Return (X, Y) of the center of cell containing provided text 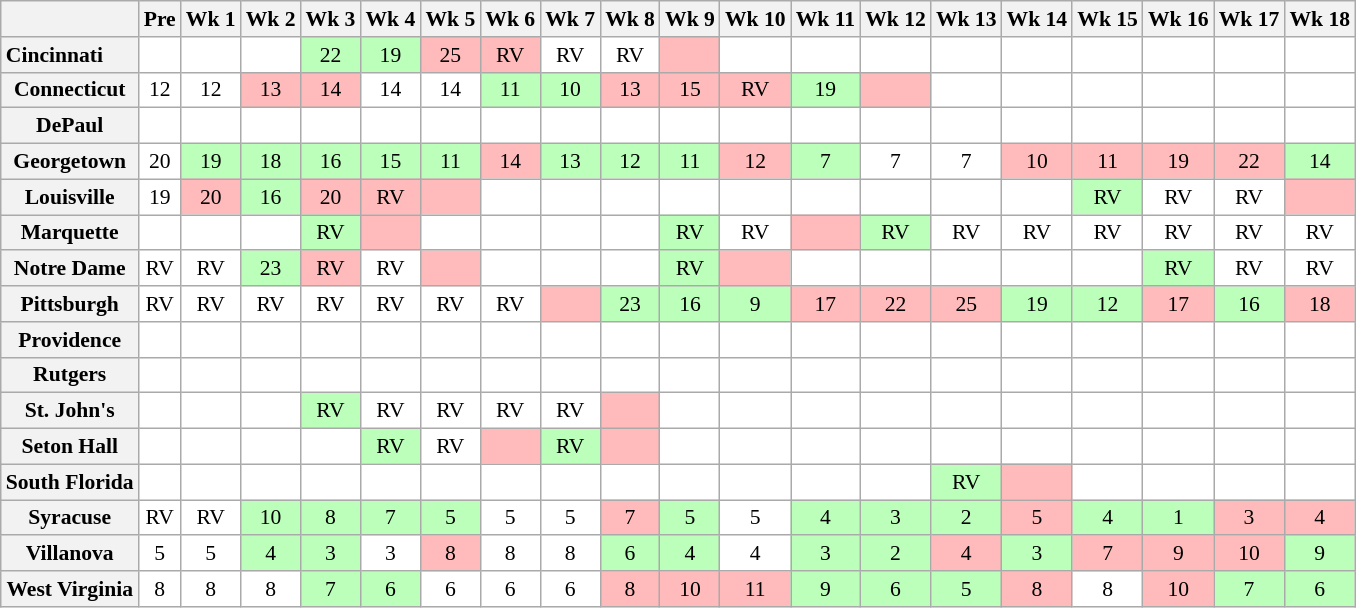
Wk 8 (630, 19)
Wk 17 (1250, 19)
Louisville (70, 197)
Wk 11 (826, 19)
Marquette (70, 233)
1 (1178, 518)
Pre (160, 19)
DePaul (70, 126)
Wk 16 (1178, 19)
Pittsburgh (70, 304)
Wk 18 (1320, 19)
Syracuse (70, 518)
Wk 15 (1108, 19)
Wk 6 (510, 19)
Georgetown (70, 162)
Connecticut (70, 90)
South Florida (70, 482)
St. John's (70, 411)
Wk 2 (271, 19)
Wk 5 (450, 19)
Villanova (70, 554)
Wk 13 (966, 19)
West Virginia (70, 589)
Rutgers (70, 375)
Wk 14 (1038, 19)
Wk 1 (211, 19)
Providence (70, 340)
Notre Dame (70, 269)
Wk 3 (331, 19)
Wk 10 (756, 19)
Wk 12 (896, 19)
Wk 7 (570, 19)
Cincinnati (70, 55)
Seton Hall (70, 447)
Wk 9 (690, 19)
Wk 4 (390, 19)
